Extract the (x, y) coordinate from the center of the cell holding the provided text.  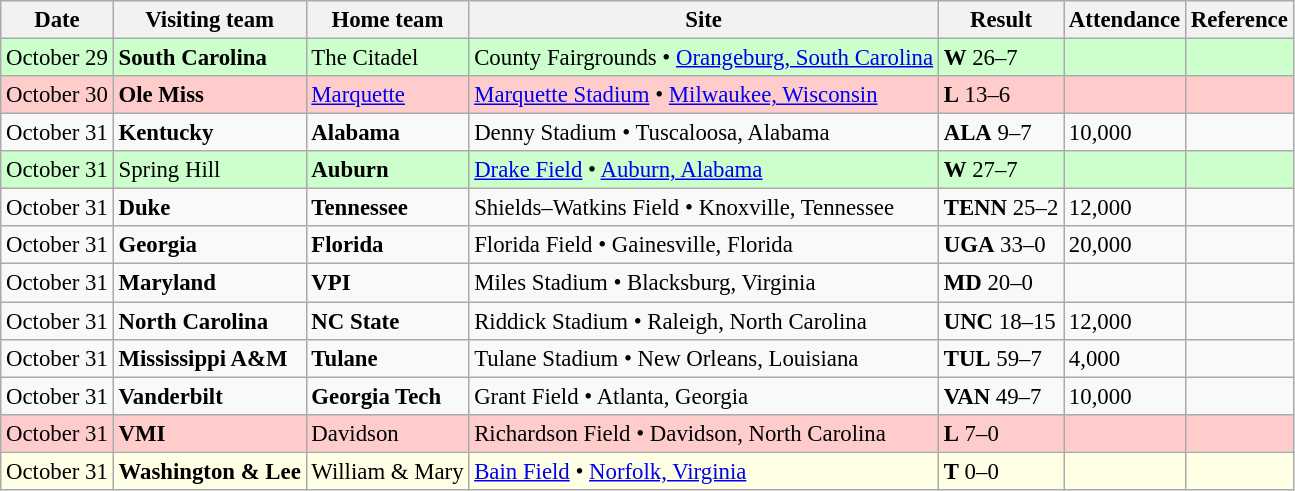
Denny Stadium • Tuscaloosa, Alabama (704, 133)
Washington & Lee (210, 471)
Marquette Stadium • Milwaukee, Wisconsin (704, 95)
Reference (1240, 20)
MD 20–0 (1000, 283)
Georgia (210, 245)
Vanderbilt (210, 396)
Visiting team (210, 20)
Drake Field • Auburn, Alabama (704, 170)
October 30 (57, 95)
William & Mary (388, 471)
Bain Field • Norfolk, Virginia (704, 471)
UGA 33–0 (1000, 245)
20,000 (1125, 245)
T 0–0 (1000, 471)
W 27–7 (1000, 170)
VMI (210, 433)
NC State (388, 321)
North Carolina (210, 321)
Davidson (388, 433)
Kentucky (210, 133)
Georgia Tech (388, 396)
Duke (210, 208)
UNC 18–15 (1000, 321)
Mississippi A&M (210, 358)
VPI (388, 283)
Tennessee (388, 208)
Spring Hill (210, 170)
Alabama (388, 133)
Grant Field • Atlanta, Georgia (704, 396)
Shields–Watkins Field • Knoxville, Tennessee (704, 208)
South Carolina (210, 58)
The Citadel (388, 58)
Attendance (1125, 20)
Site (704, 20)
W 26–7 (1000, 58)
Auburn (388, 170)
Tulane Stadium • New Orleans, Louisiana (704, 358)
Richardson Field • Davidson, North Carolina (704, 433)
L 13–6 (1000, 95)
October 29 (57, 58)
Maryland (210, 283)
ALA 9–7 (1000, 133)
TUL 59–7 (1000, 358)
Miles Stadium • Blacksburg, Virginia (704, 283)
Date (57, 20)
Result (1000, 20)
TENN 25–2 (1000, 208)
Florida Field • Gainesville, Florida (704, 245)
Ole Miss (210, 95)
Tulane (388, 358)
Home team (388, 20)
Riddick Stadium • Raleigh, North Carolina (704, 321)
Florida (388, 245)
County Fairgrounds • Orangeburg, South Carolina (704, 58)
Marquette (388, 95)
L 7–0 (1000, 433)
4,000 (1125, 358)
VAN 49–7 (1000, 396)
